Determine the [x, y] coordinate at the center of the cell enclosing the given text.  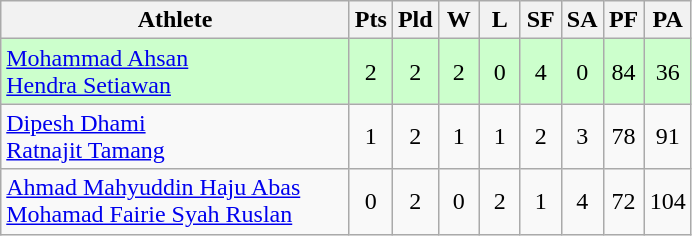
84 [624, 72]
78 [624, 136]
Mohammad Ahsan Hendra Setiawan [176, 72]
36 [668, 72]
72 [624, 202]
SF [540, 20]
Athlete [176, 20]
SA [582, 20]
3 [582, 136]
L [500, 20]
Pts [370, 20]
Pld [415, 20]
PF [624, 20]
Dipesh Dhami Ratnajit Tamang [176, 136]
104 [668, 202]
W [458, 20]
91 [668, 136]
Ahmad Mahyuddin Haju Abas Mohamad Fairie Syah Ruslan [176, 202]
PA [668, 20]
